Detect which cell encompasses the target text, then output its [x, y] center coordinate. 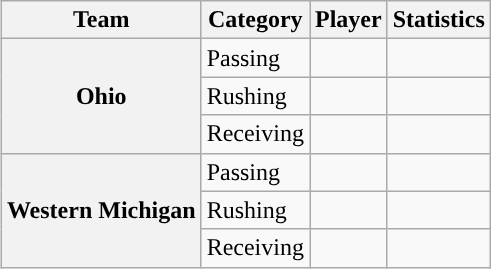
Ohio [101, 96]
Western Michigan [101, 210]
Category [255, 20]
Statistics [438, 20]
Team [101, 20]
Player [349, 20]
